Scan for the cell matching the given text and deliver its [x, y] coordinate at center. 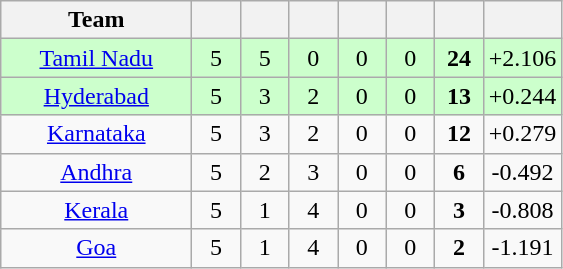
Tamil Nadu [96, 58]
+0.244 [522, 96]
Andhra [96, 172]
Karnataka [96, 134]
Team [96, 20]
Hyderabad [96, 96]
24 [460, 58]
+2.106 [522, 58]
+0.279 [522, 134]
-0.808 [522, 210]
12 [460, 134]
Goa [96, 248]
-1.191 [522, 248]
13 [460, 96]
-0.492 [522, 172]
Kerala [96, 210]
6 [460, 172]
